Capture the cell that displays the provided text and extract its [x, y] central coordinate. 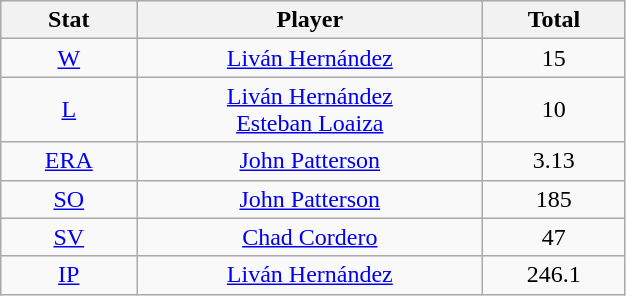
Total [554, 20]
15 [554, 58]
Liván HernándezEsteban Loaiza [310, 110]
Player [310, 20]
10 [554, 110]
185 [554, 199]
SV [69, 237]
ERA [69, 161]
IP [69, 275]
W [69, 58]
Chad Cordero [310, 237]
246.1 [554, 275]
3.13 [554, 161]
47 [554, 237]
L [69, 110]
Stat [69, 20]
SO [69, 199]
